Scan for the cell matching the given text and deliver its (X, Y) coordinate at center. 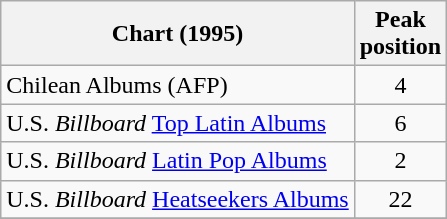
U.S. Billboard Top Latin Albums (178, 123)
2 (400, 161)
U.S. Billboard Latin Pop Albums (178, 161)
22 (400, 199)
4 (400, 85)
Peakposition (400, 34)
6 (400, 123)
Chilean Albums (AFP) (178, 85)
Chart (1995) (178, 34)
U.S. Billboard Heatseekers Albums (178, 199)
